Locate the cell with the specified text and output its [x, y] center coordinate. 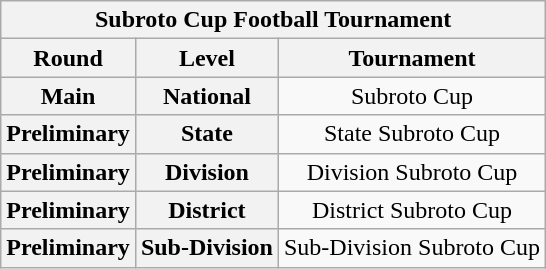
Subroto Cup [412, 96]
District [206, 210]
National [206, 96]
Tournament [412, 58]
Subroto Cup Football Tournament [274, 20]
Division Subroto Cup [412, 172]
State Subroto Cup [412, 134]
District Subroto Cup [412, 210]
Sub-Division [206, 248]
Level [206, 58]
Main [68, 96]
Round [68, 58]
Division [206, 172]
Sub-Division Subroto Cup [412, 248]
State [206, 134]
